Scan for the cell matching the given text and deliver its (X, Y) coordinate at center. 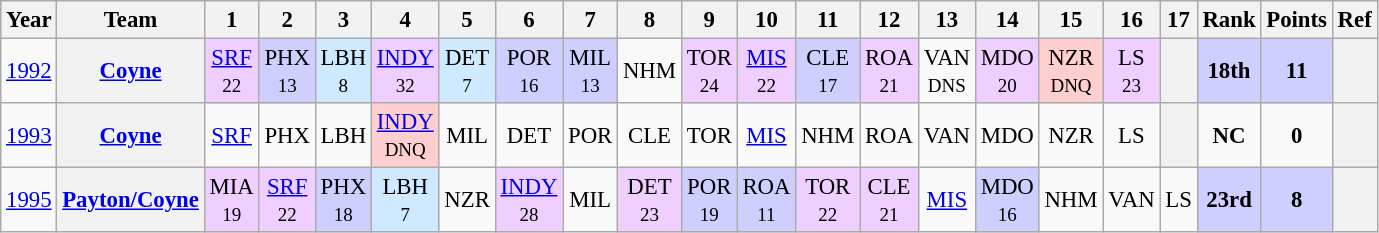
PHX18 (343, 200)
CLE21 (890, 200)
POR16 (529, 72)
Rank (1229, 20)
6 (529, 20)
Ref (1354, 20)
CLE (650, 136)
SRF (232, 136)
INDY32 (405, 72)
INDY28 (529, 200)
23rd (1229, 200)
TOR22 (828, 200)
5 (467, 20)
TOR24 (709, 72)
VANDNS (946, 72)
MIL13 (590, 72)
ROA21 (890, 72)
LS23 (1132, 72)
7 (590, 20)
LBH7 (405, 200)
14 (1007, 20)
1992 (29, 72)
2 (287, 20)
Year (29, 20)
MDO16 (1007, 200)
LBH8 (343, 72)
1995 (29, 200)
PHX (287, 136)
0 (1296, 136)
TOR (709, 136)
1 (232, 20)
12 (890, 20)
16 (1132, 20)
10 (766, 20)
17 (1178, 20)
ROA11 (766, 200)
DET7 (467, 72)
POR19 (709, 200)
Points (1296, 20)
MDO (1007, 136)
4 (405, 20)
1993 (29, 136)
NZRDNQ (1071, 72)
3 (343, 20)
LBH (343, 136)
18th (1229, 72)
13 (946, 20)
INDYDNQ (405, 136)
Payton/Coyne (130, 200)
POR (590, 136)
MDO20 (1007, 72)
9 (709, 20)
NC (1229, 136)
Team (130, 20)
DET23 (650, 200)
DET (529, 136)
ROA (890, 136)
PHX13 (287, 72)
MIA19 (232, 200)
MIS22 (766, 72)
CLE17 (828, 72)
15 (1071, 20)
